From the cell containing the given text, extract its center point as [X, Y] coordinate. 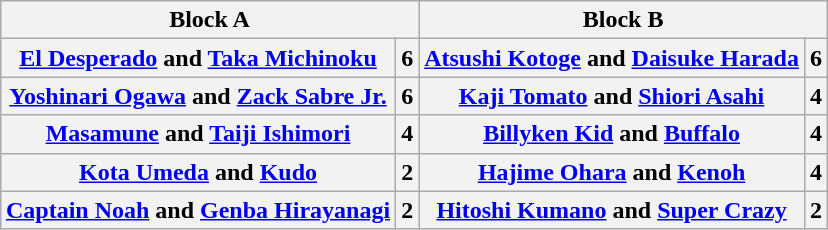
Block B [624, 20]
Billyken Kid and Buffalo [612, 134]
Masamune and Taiji Ishimori [198, 134]
Block A [209, 20]
Hajime Ohara and Kenoh [612, 172]
Kota Umeda and Kudo [198, 172]
Hitoshi Kumano and Super Crazy [612, 210]
Captain Noah and Genba Hirayanagi [198, 210]
Yoshinari Ogawa and Zack Sabre Jr. [198, 96]
El Desperado and Taka Michinoku [198, 58]
Atsushi Kotoge and Daisuke Harada [612, 58]
Kaji Tomato and Shiori Asahi [612, 96]
